Return [X, Y] of the center of cell containing provided text 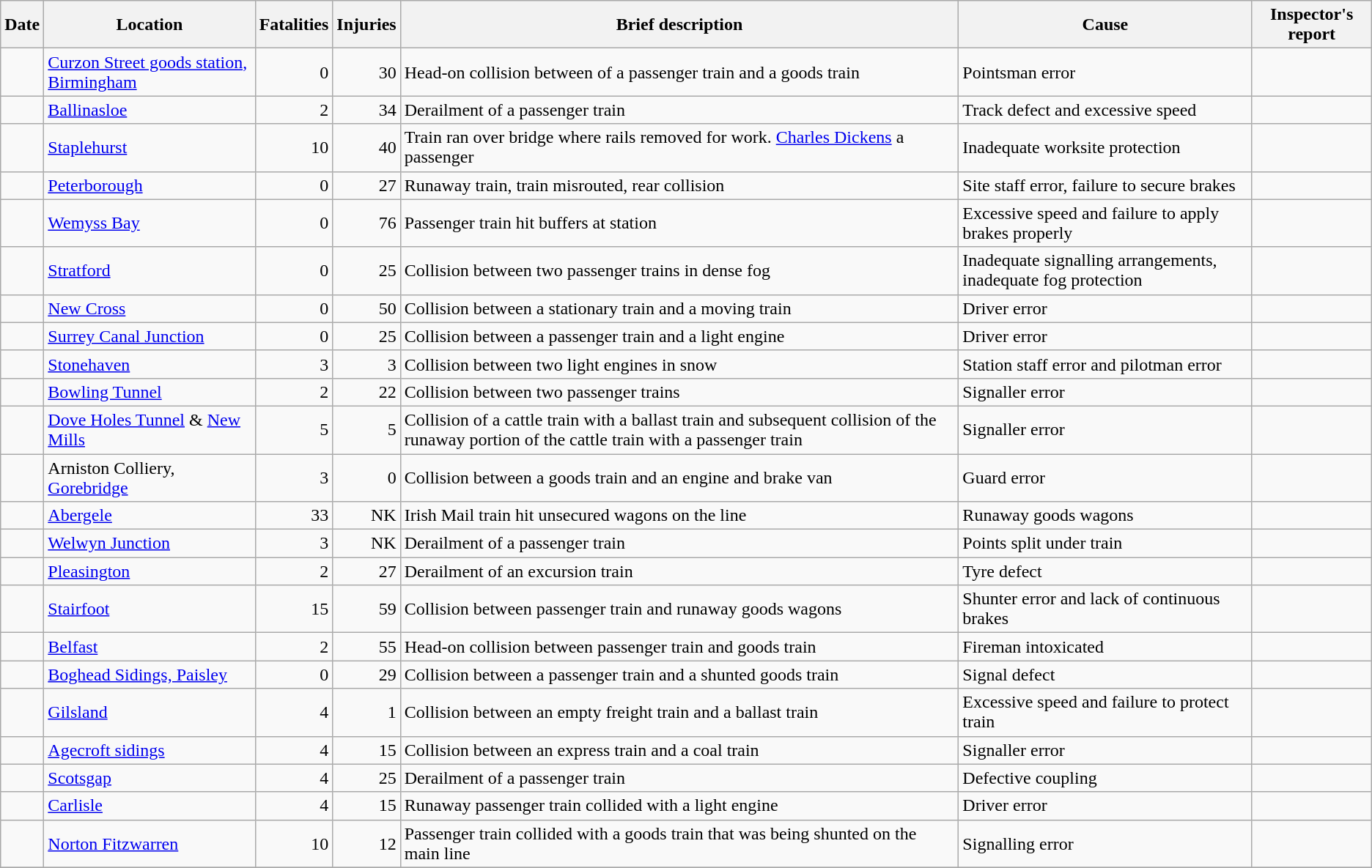
Injuries [366, 25]
Stairfoot [150, 609]
Curzon Street goods station, Birmingham [150, 72]
Peterborough [150, 185]
Excessive speed and failure to protect train [1105, 712]
12 [366, 844]
Head-on collision between passenger train and goods train [679, 647]
Surrey Canal Junction [150, 336]
Stratford [150, 271]
Site staff error, failure to secure brakes [1105, 185]
Tyre defect [1105, 571]
76 [366, 223]
Signalling error [1105, 844]
Bowling Tunnel [150, 392]
Passenger train hit buffers at station [679, 223]
34 [366, 110]
Collision between a passenger train and a light engine [679, 336]
Gilsland [150, 712]
Dove Holes Tunnel & New Mills [150, 429]
Welwyn Junction [150, 544]
Inadequate worksite protection [1105, 148]
Scotsgap [150, 778]
Derailment of an excursion train [679, 571]
Collision between two passenger trains [679, 392]
Excessive speed and failure to apply brakes properly [1105, 223]
Ballinasloe [150, 110]
Inspector's report [1312, 25]
29 [366, 675]
Points split under train [1105, 544]
Station staff error and pilotman error [1105, 364]
Runaway train, train misrouted, rear collision [679, 185]
Fatalities [294, 25]
Brief description [679, 25]
33 [294, 516]
Pleasington [150, 571]
55 [366, 647]
Collision between a stationary train and a moving train [679, 308]
Runaway goods wagons [1105, 516]
Runaway passenger train collided with a light engine [679, 806]
1 [366, 712]
Carlisle [150, 806]
Agecroft sidings [150, 750]
Defective coupling [1105, 778]
Stonehaven [150, 364]
30 [366, 72]
Collision between two passenger trains in dense fog [679, 271]
Passenger train collided with a goods train that was being shunted on the main line [679, 844]
Guard error [1105, 478]
Wemyss Bay [150, 223]
New Cross [150, 308]
22 [366, 392]
Date [22, 25]
50 [366, 308]
Collision of a cattle train with a ballast train and subsequent collision of the runaway portion of the cattle train with a passenger train [679, 429]
Belfast [150, 647]
Cause [1105, 25]
Irish Mail train hit unsecured wagons on the line [679, 516]
Inadequate signalling arrangements, inadequate fog protection [1105, 271]
59 [366, 609]
Fireman intoxicated [1105, 647]
Collision between passenger train and runaway goods wagons [679, 609]
Collision between a passenger train and a shunted goods train [679, 675]
Pointsman error [1105, 72]
Shunter error and lack of continuous brakes [1105, 609]
Arniston Colliery, Gorebridge [150, 478]
Collision between two light engines in snow [679, 364]
Head-on collision between of a passenger train and a goods train [679, 72]
Location [150, 25]
Train ran over bridge where rails removed for work. Charles Dickens a passenger [679, 148]
Collision between an empty freight train and a ballast train [679, 712]
Boghead Sidings, Paisley [150, 675]
Collision between a goods train and an engine and brake van [679, 478]
Track defect and excessive speed [1105, 110]
Abergele [150, 516]
40 [366, 148]
Norton Fitzwarren [150, 844]
Staplehurst [150, 148]
Signal defect [1105, 675]
Collision between an express train and a coal train [679, 750]
